For the text-containing cell, return its midpoint in (x, y) coordinate format. 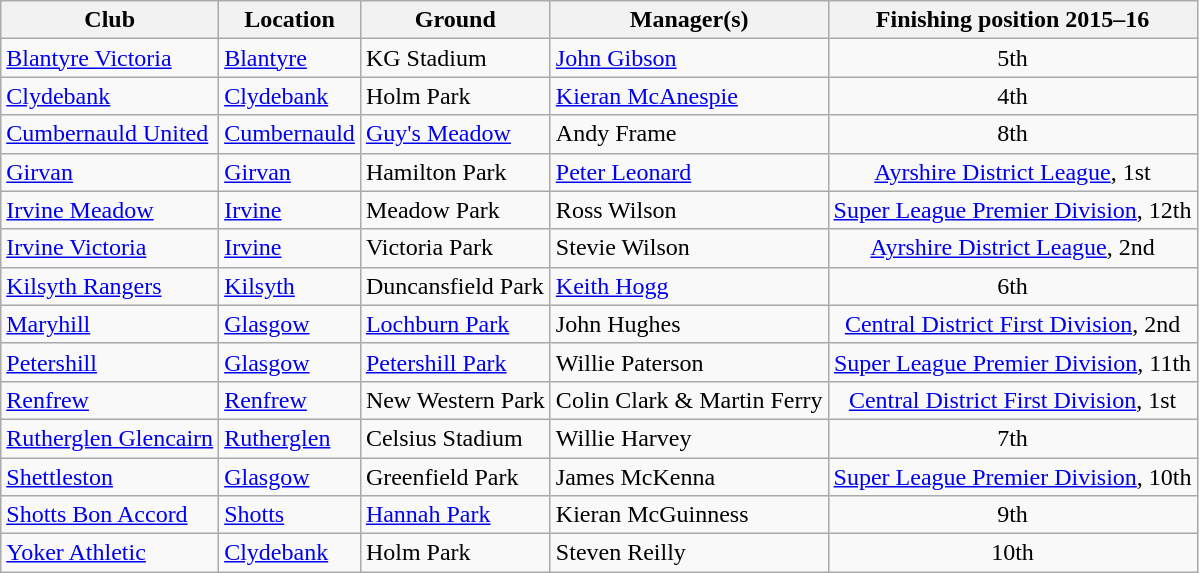
Super League Premier Division, 12th (1012, 210)
Ground (455, 20)
Andy Frame (689, 134)
Greenfield Park (455, 477)
Kieran McAnespie (689, 96)
10th (1012, 553)
Maryhill (110, 324)
Club (110, 20)
Location (290, 20)
Duncansfield Park (455, 286)
James McKenna (689, 477)
6th (1012, 286)
7th (1012, 438)
Shotts (290, 515)
Willie Harvey (689, 438)
Guy's Meadow (455, 134)
Lochburn Park (455, 324)
Irvine Victoria (110, 248)
Finishing position 2015–16 (1012, 20)
Central District First Division, 1st (1012, 400)
Ross Wilson (689, 210)
KG Stadium (455, 58)
Rutherglen Glencairn (110, 438)
Kieran McGuinness (689, 515)
Meadow Park (455, 210)
Stevie Wilson (689, 248)
Ayrshire District League, 1st (1012, 172)
Peter Leonard (689, 172)
John Gibson (689, 58)
Victoria Park (455, 248)
Cumbernauld United (110, 134)
New Western Park (455, 400)
Steven Reilly (689, 553)
Kilsyth (290, 286)
Willie Paterson (689, 362)
Blantyre Victoria (110, 58)
Celsius Stadium (455, 438)
Blantyre (290, 58)
Petershill Park (455, 362)
Cumbernauld (290, 134)
Kilsyth Rangers (110, 286)
Central District First Division, 2nd (1012, 324)
5th (1012, 58)
Yoker Athletic (110, 553)
8th (1012, 134)
Colin Clark & Martin Ferry (689, 400)
Irvine Meadow (110, 210)
9th (1012, 515)
Hannah Park (455, 515)
Keith Hogg (689, 286)
4th (1012, 96)
Rutherglen (290, 438)
Super League Premier Division, 11th (1012, 362)
Super League Premier Division, 10th (1012, 477)
Ayrshire District League, 2nd (1012, 248)
Shettleston (110, 477)
Shotts Bon Accord (110, 515)
Petershill (110, 362)
John Hughes (689, 324)
Manager(s) (689, 20)
Hamilton Park (455, 172)
